Detect which cell encompasses the target text, then output its (x, y) center coordinate. 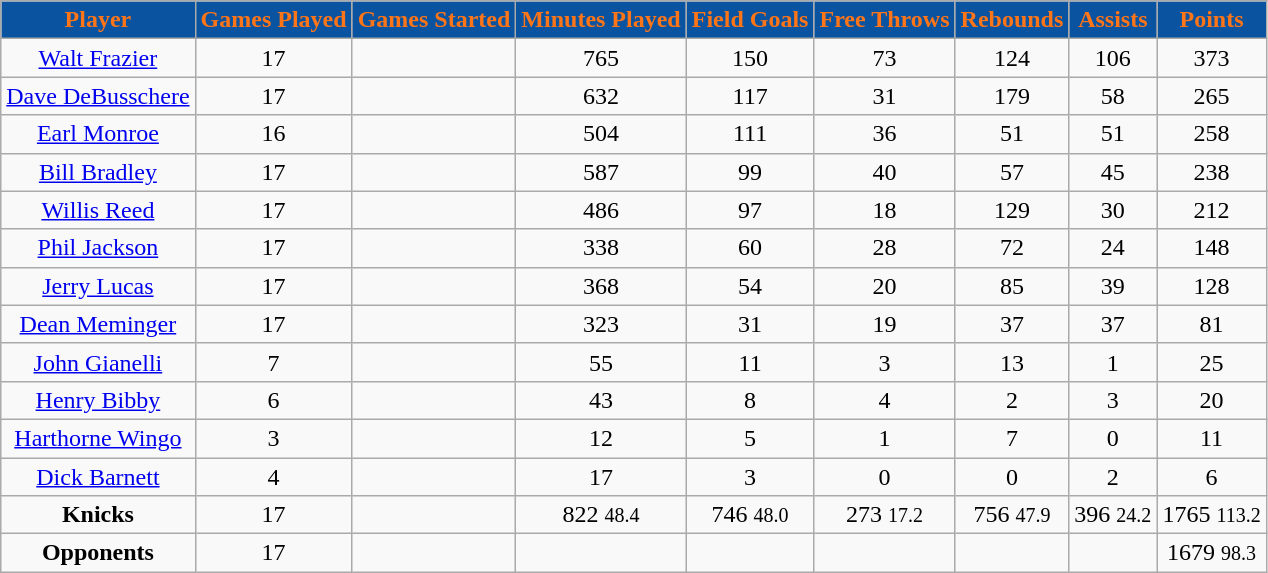
Minutes Played (601, 20)
396 24.2 (1113, 515)
504 (601, 134)
212 (1212, 210)
Knicks (98, 515)
99 (750, 172)
Willis Reed (98, 210)
Points (1212, 20)
57 (1012, 172)
1765 113.2 (1212, 515)
Dean Meminger (98, 324)
238 (1212, 172)
73 (884, 58)
338 (601, 248)
12 (601, 438)
58 (1113, 96)
632 (601, 96)
Games Started (434, 20)
30 (1113, 210)
Earl Monroe (98, 134)
Harthorne Wingo (98, 438)
45 (1113, 172)
587 (601, 172)
Phil Jackson (98, 248)
39 (1113, 286)
81 (1212, 324)
111 (750, 134)
Rebounds (1012, 20)
Dick Barnett (98, 477)
128 (1212, 286)
Field Goals (750, 20)
72 (1012, 248)
373 (1212, 58)
28 (884, 248)
265 (1212, 96)
486 (601, 210)
25 (1212, 362)
323 (601, 324)
822 48.4 (601, 515)
John Gianelli (98, 362)
756 47.9 (1012, 515)
60 (750, 248)
13 (1012, 362)
746 48.0 (750, 515)
1679 98.3 (1212, 553)
Free Throws (884, 20)
Jerry Lucas (98, 286)
150 (750, 58)
Player (98, 20)
43 (601, 400)
124 (1012, 58)
Walt Frazier (98, 58)
Opponents (98, 553)
106 (1113, 58)
273 17.2 (884, 515)
97 (750, 210)
Assists (1113, 20)
36 (884, 134)
148 (1212, 248)
18 (884, 210)
129 (1012, 210)
Dave DeBusschere (98, 96)
8 (750, 400)
258 (1212, 134)
55 (601, 362)
765 (601, 58)
19 (884, 324)
24 (1113, 248)
Games Played (274, 20)
40 (884, 172)
5 (750, 438)
Bill Bradley (98, 172)
85 (1012, 286)
179 (1012, 96)
16 (274, 134)
368 (601, 286)
Henry Bibby (98, 400)
117 (750, 96)
54 (750, 286)
